Scan for the cell matching the given text and deliver its [X, Y] coordinate at center. 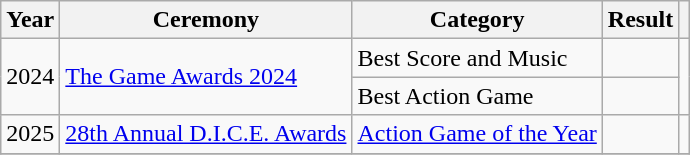
Best Score and Music [477, 58]
The Game Awards 2024 [206, 77]
Action Game of the Year [477, 134]
Best Action Game [477, 96]
28th Annual D.I.C.E. Awards [206, 134]
Result [640, 20]
2025 [30, 134]
Ceremony [206, 20]
2024 [30, 77]
Category [477, 20]
Year [30, 20]
